Output the [x, y] coordinate of the center of the cell containing the given text.  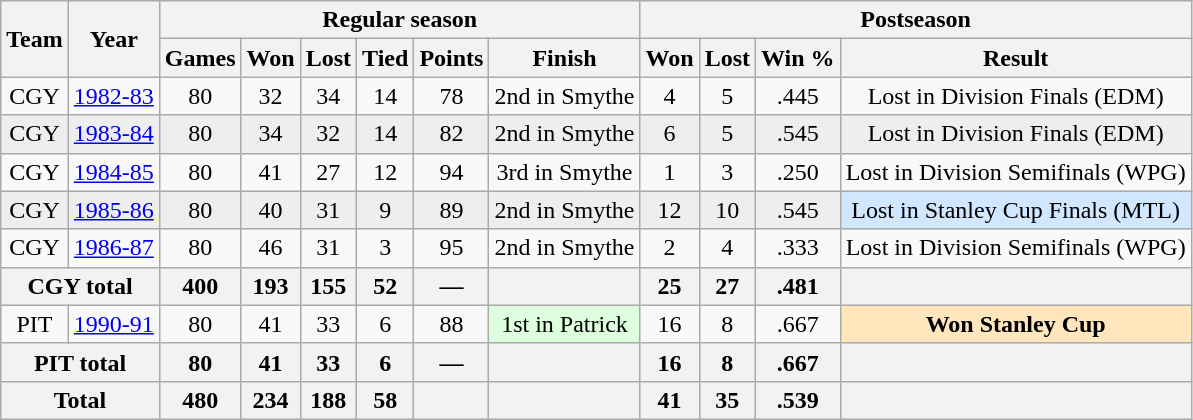
40 [270, 210]
1982-83 [114, 96]
95 [452, 248]
234 [270, 400]
1985-86 [114, 210]
188 [328, 400]
155 [328, 286]
Games [200, 58]
.445 [798, 96]
Result [1016, 58]
Finish [564, 58]
Postseason [916, 20]
1986-87 [114, 248]
Win % [798, 58]
480 [200, 400]
.481 [798, 286]
1984-85 [114, 172]
9 [386, 210]
PIT total [80, 362]
Team [35, 39]
400 [200, 286]
Won Stanley Cup [1016, 324]
Year [114, 39]
1983-84 [114, 134]
CGY total [80, 286]
1st in Patrick [564, 324]
PIT [35, 324]
3rd in Smythe [564, 172]
Lost in Stanley Cup Finals (MTL) [1016, 210]
2 [670, 248]
Regular season [400, 20]
89 [452, 210]
193 [270, 286]
Total [80, 400]
.333 [798, 248]
10 [727, 210]
Tied [386, 58]
Points [452, 58]
78 [452, 96]
88 [452, 324]
46 [270, 248]
35 [727, 400]
1 [670, 172]
.539 [798, 400]
82 [452, 134]
52 [386, 286]
94 [452, 172]
25 [670, 286]
1990-91 [114, 324]
.250 [798, 172]
58 [386, 400]
